Capture the cell that displays the provided text and extract its (x, y) central coordinate. 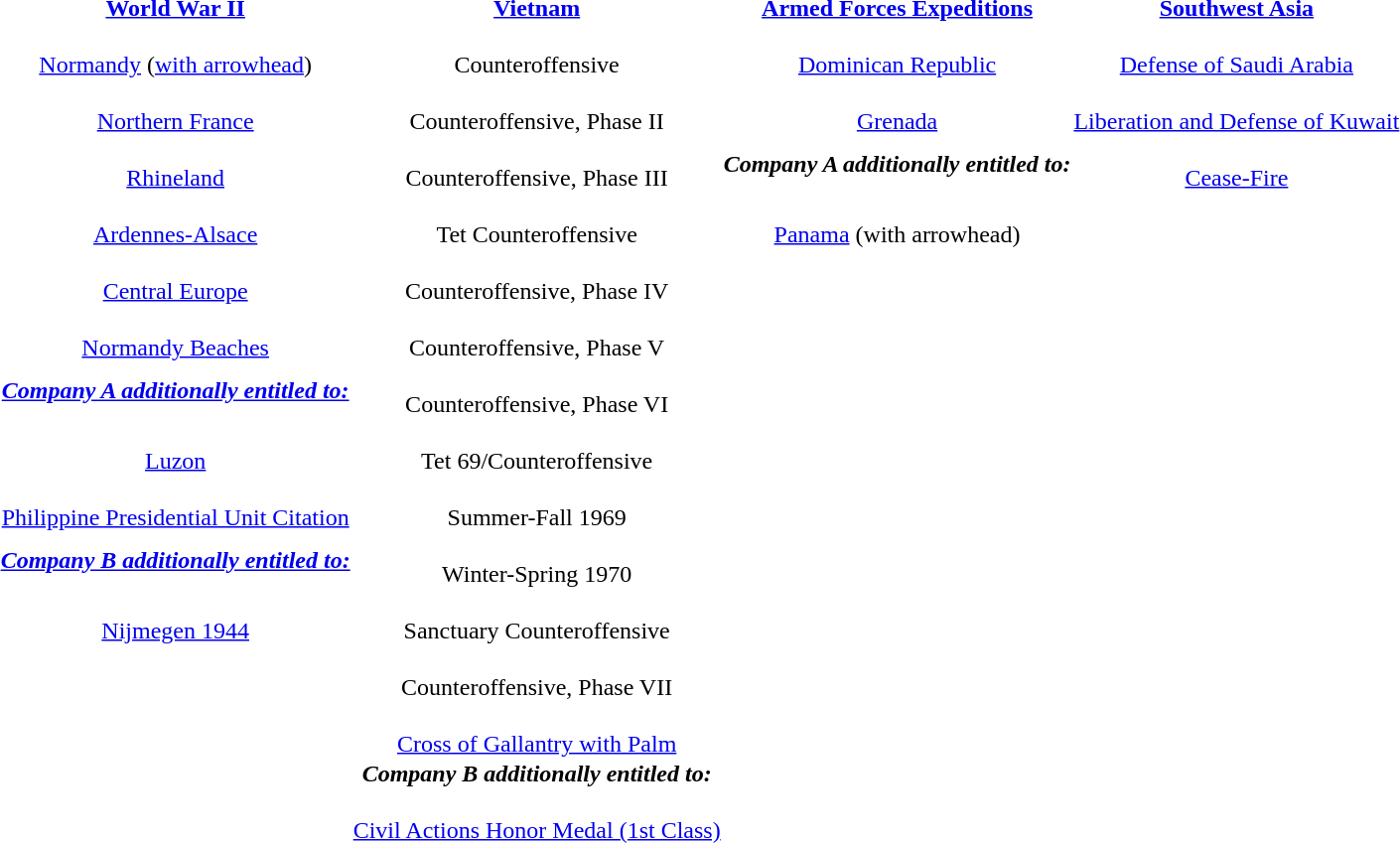
Tet Counteroffensive (536, 220)
Counteroffensive, Phase IV (536, 278)
Grenada (898, 107)
Dominican Republic (898, 52)
Counteroffensive, Phase II (536, 107)
Tet 69/Counteroffensive (536, 447)
Winter-Spring 1970 (536, 560)
Sanctuary Counteroffensive (536, 618)
Counteroffensive, Phase V (536, 334)
Counteroffensive, Phase VII (536, 673)
Counteroffensive (536, 52)
Counteroffensive, Phase VI (536, 391)
Counteroffensive, Phase III (536, 165)
Cross of Gallantry with Palm (536, 731)
Panama (with arrowhead) (898, 220)
Summer-Fall 1969 (536, 504)
Company B additionally entitled to: (536, 773)
Company A additionally entitled to: (898, 165)
